Locate the cell with the specified text and output its (x, y) center coordinate. 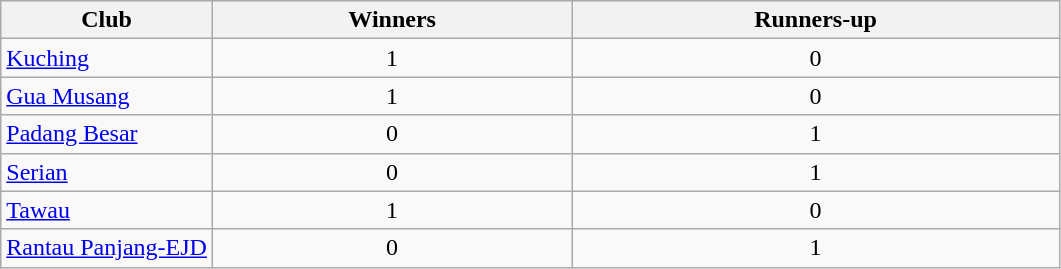
Rantau Panjang-EJD (107, 248)
Serian (107, 172)
Runners-up (816, 20)
Kuching (107, 58)
Club (107, 20)
Tawau (107, 210)
Padang Besar (107, 134)
Winners (392, 20)
Gua Musang (107, 96)
